Output the (x, y) coordinate of the center of the cell containing the given text.  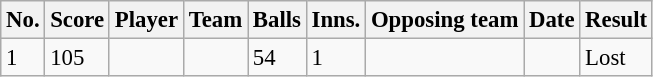
Player (146, 20)
No. (23, 20)
Score (78, 20)
Opposing team (445, 20)
Inns. (336, 20)
Balls (278, 20)
Lost (616, 58)
Result (616, 20)
Team (215, 20)
105 (78, 58)
54 (278, 58)
Date (552, 20)
